For the text-containing cell, return its midpoint in [x, y] coordinate format. 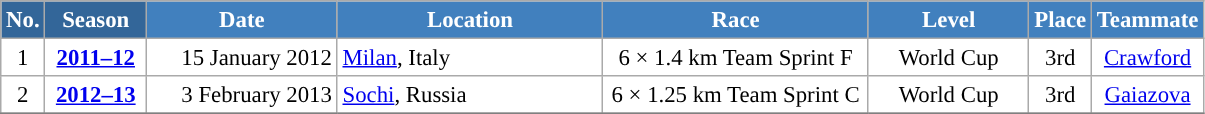
Season [96, 20]
Race [736, 20]
Location [470, 20]
6 × 1.25 km Team Sprint C [736, 95]
Date [242, 20]
Teammate [1147, 20]
Place [1060, 20]
3 February 2013 [242, 95]
Sochi, Russia [470, 95]
15 January 2012 [242, 58]
2011–12 [96, 58]
Gaiazova [1147, 95]
2 [23, 95]
Milan, Italy [470, 58]
2012–13 [96, 95]
Level [948, 20]
Crawford [1147, 58]
1 [23, 58]
6 × 1.4 km Team Sprint F [736, 58]
No. [23, 20]
